Extract the (X, Y) coordinate from the center of the cell holding the provided text.  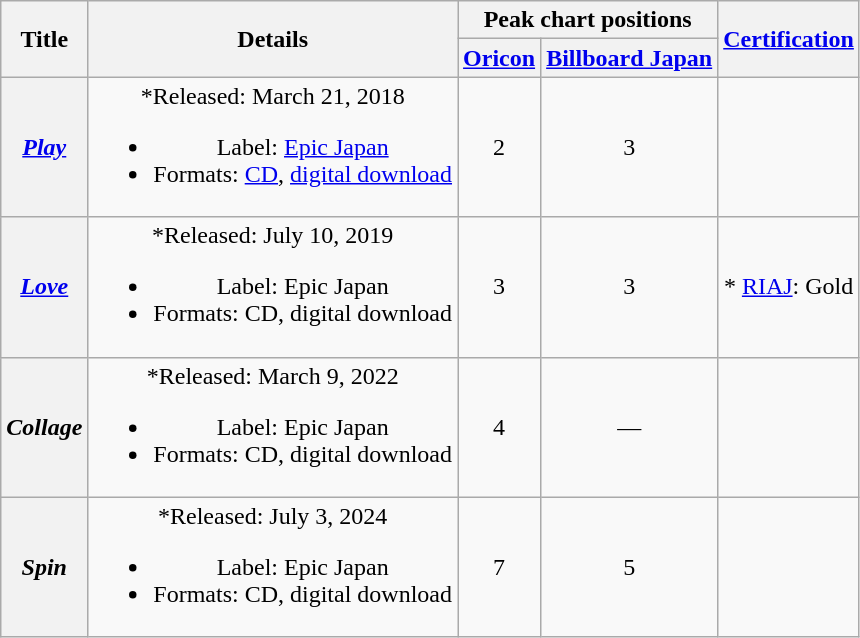
Oricon (500, 58)
7 (500, 567)
*Released: March 21, 2018Label: Epic JapanFormats: CD, digital download (273, 147)
*Released: March 9, 2022Label: Epic JapanFormats: CD, digital download (273, 427)
Certification (789, 39)
Love (44, 287)
Title (44, 39)
4 (500, 427)
2 (500, 147)
Billboard Japan (630, 58)
* RIAJ: Gold (789, 287)
Collage (44, 427)
*Released: July 10, 2019Label: Epic JapanFormats: CD, digital download (273, 287)
Peak chart positions (588, 20)
Details (273, 39)
Spin (44, 567)
— (630, 427)
5 (630, 567)
*Released: July 3, 2024Label: Epic JapanFormats: CD, digital download (273, 567)
Play (44, 147)
